Extract the [x, y] coordinate from the center of the cell holding the provided text.  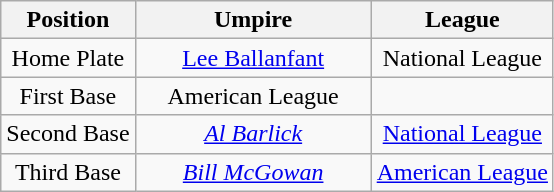
Home Plate [68, 58]
Lee Ballanfant [253, 58]
Position [68, 20]
Third Base [68, 172]
First Base [68, 96]
Al Barlick [253, 134]
Second Base [68, 134]
League [462, 20]
Bill McGowan [253, 172]
Umpire [253, 20]
